Identify which cell holds the provided text, then report its (x, y) central coordinate. 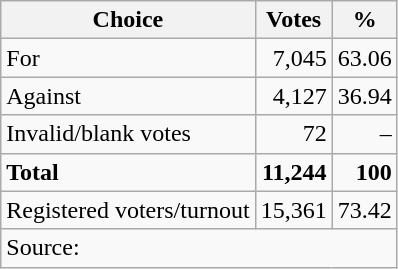
Choice (128, 20)
Total (128, 172)
11,244 (294, 172)
For (128, 58)
4,127 (294, 96)
Invalid/blank votes (128, 134)
15,361 (294, 210)
36.94 (364, 96)
Source: (199, 248)
– (364, 134)
73.42 (364, 210)
% (364, 20)
7,045 (294, 58)
Registered voters/turnout (128, 210)
63.06 (364, 58)
72 (294, 134)
Against (128, 96)
Votes (294, 20)
100 (364, 172)
